Search for the cell housing the specified text and yield its (X, Y) center coordinate. 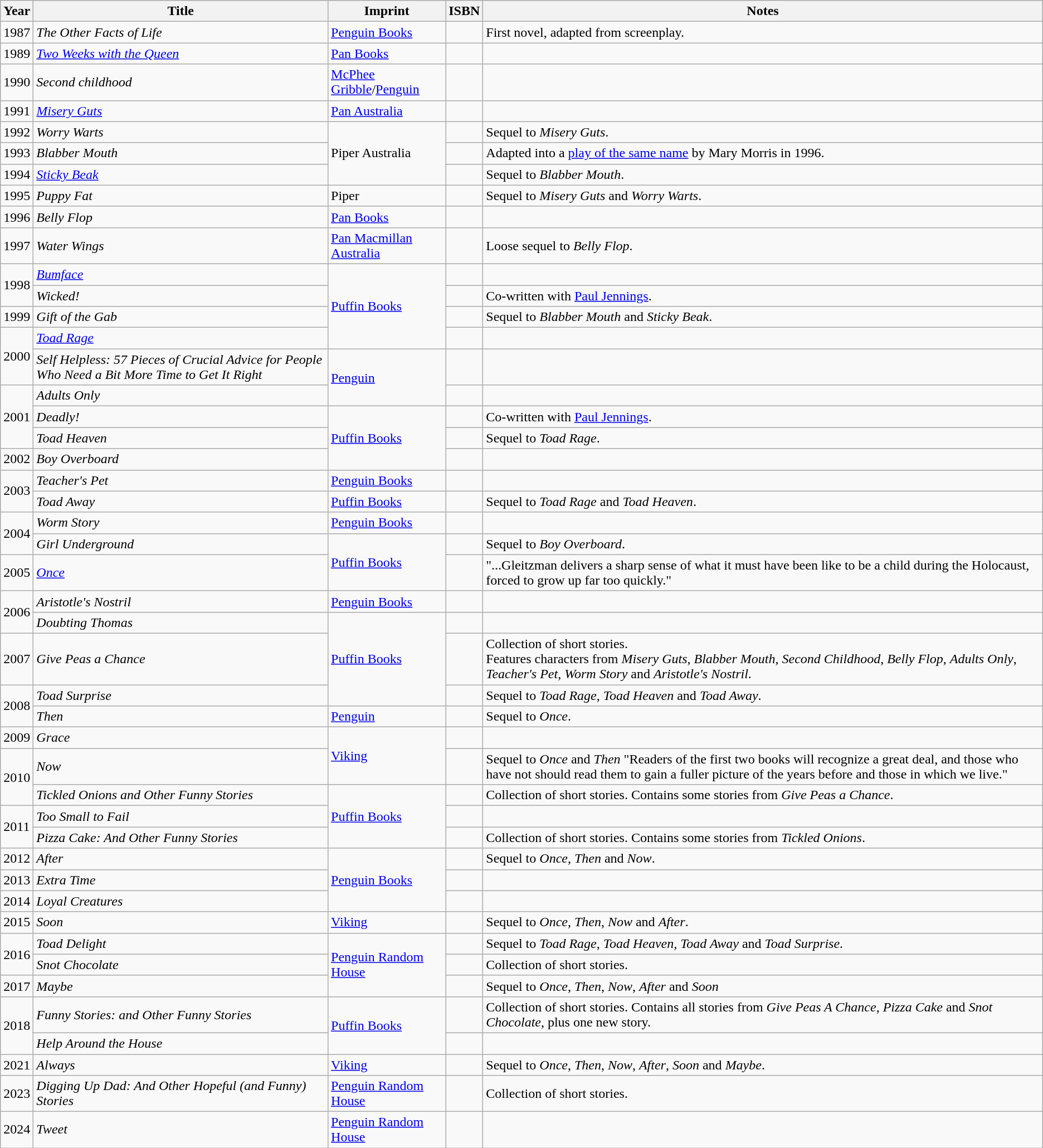
2010 (17, 777)
2003 (17, 491)
Sequel to Once, Then and Now. (763, 859)
2004 (17, 533)
1995 (17, 196)
Sequel to Once, Then, Now and After. (763, 922)
Piper Australia (387, 153)
Tweet (181, 1130)
Sequel to Once. (763, 717)
Adapted into a play of the same name by Mary Morris in 1996. (763, 153)
Self Helpless: 57 Pieces of Crucial Advice for People Who Need a Bit More Time to Get It Right (181, 367)
Sequel to Blabber Mouth. (763, 174)
Sequel to Toad Rage. (763, 438)
Boy Overboard (181, 459)
Toad Heaven (181, 438)
2016 (17, 954)
Extra Time (181, 880)
2005 (17, 573)
Digging Up Dad: And Other Hopeful (and Funny) Stories (181, 1093)
2012 (17, 859)
2015 (17, 922)
1997 (17, 245)
Collection of short stories. Contains some stories from Tickled Onions. (763, 838)
1994 (17, 174)
Pan Australia (387, 111)
Then (181, 717)
1990 (17, 82)
2017 (17, 986)
"...Gleitzman delivers a sharp sense of what it must have been like to be a child during the Holocaust, forced to grow up far too quickly." (763, 573)
Deadly! (181, 417)
Belly Flop (181, 217)
Sequel to Blabber Mouth and Sticky Beak. (763, 317)
Soon (181, 922)
Pizza Cake: And Other Funny Stories (181, 838)
2011 (17, 827)
Sequel to Boy Overboard. (763, 544)
2023 (17, 1093)
1991 (17, 111)
Toad Delight (181, 943)
2001 (17, 417)
Pan Macmillan Australia (387, 245)
Once (181, 573)
ISBN (465, 11)
Bumface (181, 274)
Piper (387, 196)
After (181, 859)
Help Around the House (181, 1043)
Now (181, 767)
Loyal Creatures (181, 901)
2021 (17, 1065)
Second childhood (181, 82)
Sequel to Toad Rage, Toad Heaven and Toad Away. (763, 695)
Sequel to Misery Guts. (763, 132)
Grace (181, 738)
Year (17, 11)
Title (181, 11)
Worry Warts (181, 132)
Notes (763, 11)
2007 (17, 659)
2006 (17, 612)
Sequel to Toad Rage and Toad Heaven. (763, 502)
Adults Only (181, 396)
1993 (17, 153)
Toad Rage (181, 338)
Give Peas a Chance (181, 659)
1996 (17, 217)
Always (181, 1065)
Two Weeks with the Queen (181, 53)
Blabber Mouth (181, 153)
McPhee Gribble/Penguin (387, 82)
2002 (17, 459)
Snot Chocolate (181, 965)
Toad Surprise (181, 695)
Girl Underground (181, 544)
Too Small to Fail (181, 816)
2024 (17, 1130)
2008 (17, 706)
Worm Story (181, 523)
Sequel to Once, Then, Now, After, Soon and Maybe. (763, 1065)
Sequel to Misery Guts and Worry Warts. (763, 196)
Teacher's Pet (181, 480)
1992 (17, 132)
Puppy Fat (181, 196)
Maybe (181, 986)
Misery Guts (181, 111)
First novel, adapted from screenplay. (763, 32)
Sticky Beak (181, 174)
Imprint (387, 11)
2018 (17, 1025)
Collection of short stories. Contains some stories from Give Peas a Chance. (763, 795)
1987 (17, 32)
Tickled Onions and Other Funny Stories (181, 795)
Funny Stories: and Other Funny Stories (181, 1014)
2000 (17, 357)
Sequel to Toad Rage, Toad Heaven, Toad Away and Toad Surprise. (763, 943)
2013 (17, 880)
1998 (17, 285)
The Other Facts of Life (181, 32)
Sequel to Once, Then, Now, After and Soon (763, 986)
Aristotle's Nostril (181, 601)
Wicked! (181, 296)
Collection of short stories. Contains all stories from Give Peas A Chance, Pizza Cake and Snot Chocolate, plus one new story. (763, 1014)
Gift of the Gab (181, 317)
Loose sequel to Belly Flop. (763, 245)
1999 (17, 317)
1989 (17, 53)
Water Wings (181, 245)
2014 (17, 901)
Doubting Thomas (181, 622)
2009 (17, 738)
Toad Away (181, 502)
